Identify which cell holds the provided text, then report its [X, Y] central coordinate. 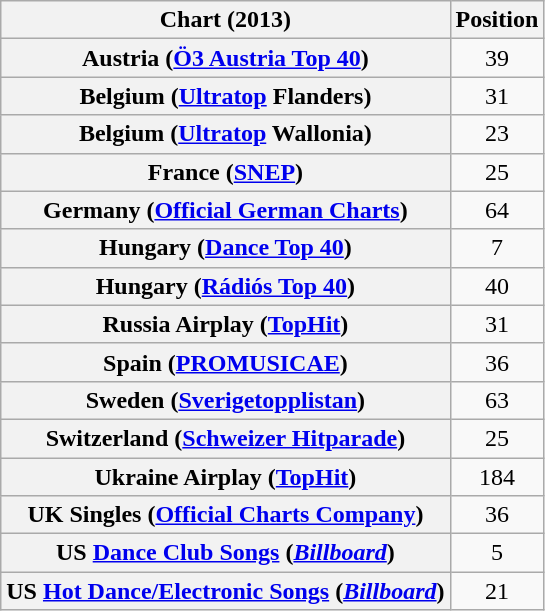
Position [497, 20]
40 [497, 286]
US Dance Club Songs (Billboard) [226, 553]
US Hot Dance/Electronic Songs (Billboard) [226, 591]
Germany (Official German Charts) [226, 210]
Sweden (Sverigetopplistan) [226, 400]
7 [497, 248]
Hungary (Rádiós Top 40) [226, 286]
5 [497, 553]
Austria (Ö3 Austria Top 40) [226, 58]
Hungary (Dance Top 40) [226, 248]
Spain (PROMUSICAE) [226, 362]
23 [497, 134]
21 [497, 591]
Chart (2013) [226, 20]
Switzerland (Schweizer Hitparade) [226, 438]
Russia Airplay (TopHit) [226, 324]
63 [497, 400]
64 [497, 210]
Belgium (Ultratop Flanders) [226, 96]
France (SNEP) [226, 172]
Belgium (Ultratop Wallonia) [226, 134]
184 [497, 477]
UK Singles (Official Charts Company) [226, 515]
Ukraine Airplay (TopHit) [226, 477]
39 [497, 58]
